Pinpoint the cell where the given text exists, returning its [X, Y] midpoint coordinate. 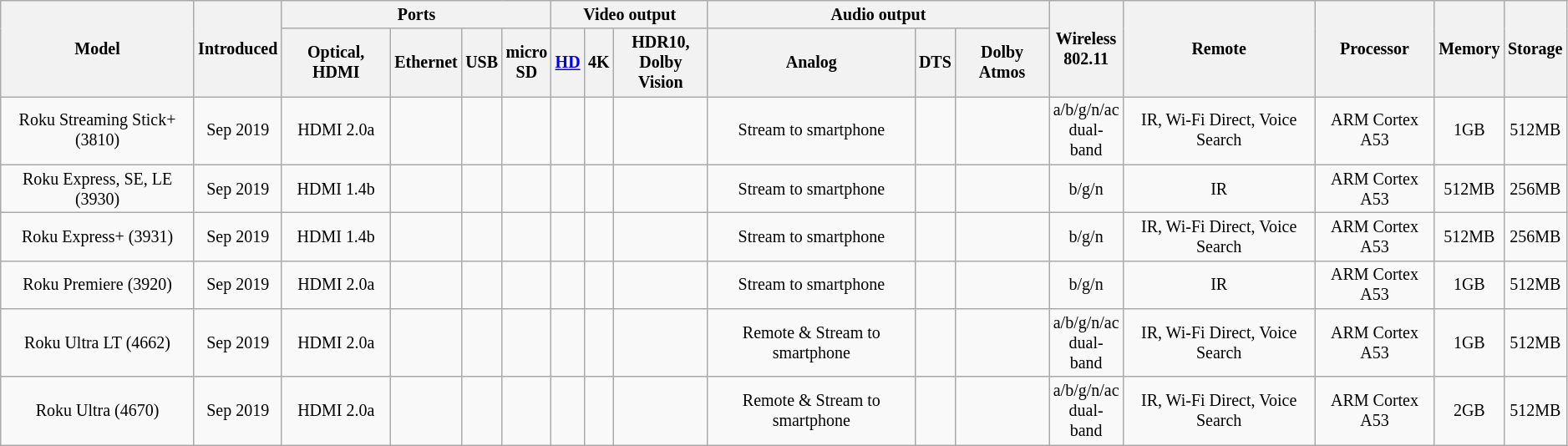
Roku Express+ (3931) [98, 237]
Roku Ultra LT (4662) [98, 342]
microSD [526, 63]
Processor [1375, 48]
Model [98, 48]
Roku Ultra (4670) [98, 411]
Analog [811, 63]
Audio output [878, 15]
Storage [1535, 48]
Wireless802.11 [1086, 48]
Introduced [237, 48]
2GB [1469, 411]
Video output [630, 15]
Memory [1469, 48]
Ethernet [426, 63]
Remote [1220, 48]
USB [481, 63]
Optical, HDMI [336, 63]
HD [568, 63]
HDR10,Dolby Vision [660, 63]
Roku Premiere (3920) [98, 284]
DTS [935, 63]
Roku Streaming Stick+ (3810) [98, 130]
Ports [416, 15]
Dolby Atmos [1002, 63]
Roku Express, SE, LE (3930) [98, 189]
4K [598, 63]
